Detect which cell encompasses the target text, then output its (x, y) center coordinate. 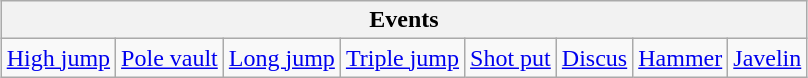
Shot put (511, 58)
Discus (594, 58)
Hammer (680, 58)
Javelin (768, 58)
Pole vault (170, 58)
High jump (58, 58)
Triple jump (402, 58)
Long jump (282, 58)
Events (404, 20)
